Provide the [X, Y] coordinate of the cell's center where the given text is located.  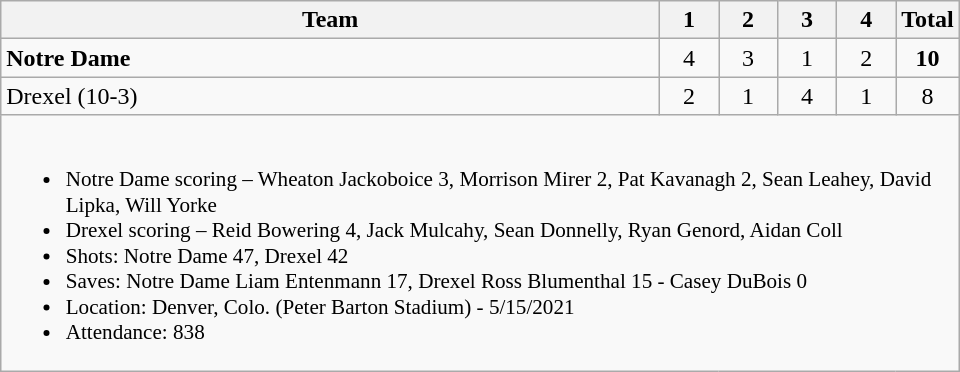
Team [330, 20]
Drexel (10-3) [330, 96]
Notre Dame [330, 58]
10 [928, 58]
8 [928, 96]
Total [928, 20]
